Capture the cell that displays the provided text and extract its (X, Y) central coordinate. 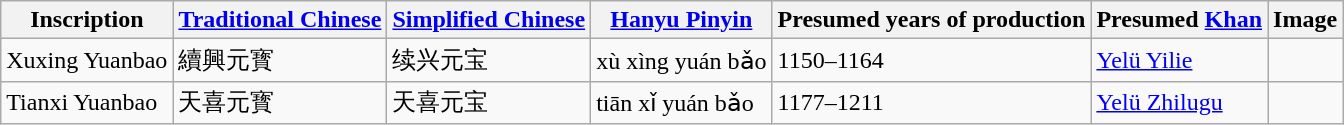
天喜元寳 (280, 102)
Presumed years of production (932, 20)
Xuxing Yuanbao (87, 60)
1177–1211 (932, 102)
xù xìng yuán bǎo (682, 60)
Hanyu Pinyin (682, 20)
天喜元宝 (489, 102)
續興元寳 (280, 60)
1150–1164 (932, 60)
Presumed Khan (1180, 20)
tiān xǐ yuán bǎo (682, 102)
Tianxi Yuanbao (87, 102)
Simplified Chinese (489, 20)
Inscription (87, 20)
续兴元宝 (489, 60)
Image (1306, 20)
Yelü Yilie (1180, 60)
Yelü Zhilugu (1180, 102)
Traditional Chinese (280, 20)
